Detect which cell encompasses the target text, then output its [x, y] center coordinate. 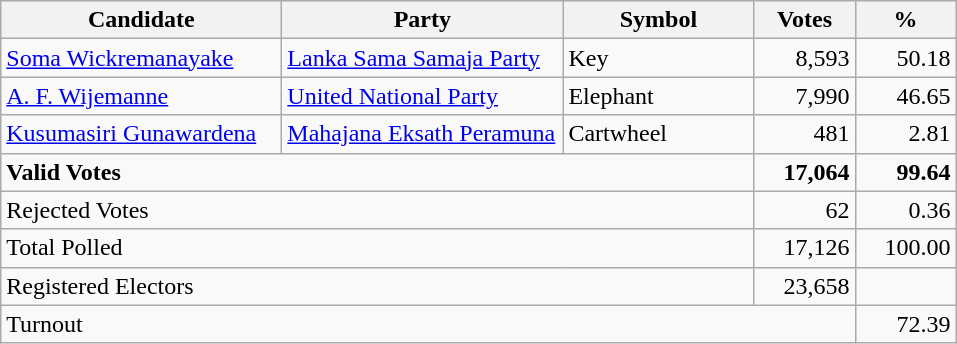
Key [658, 58]
0.36 [906, 210]
Turnout [428, 324]
Kusumasiri Gunawardena [142, 134]
United National Party [422, 96]
A. F. Wijemanne [142, 96]
Rejected Votes [378, 210]
Mahajana Eksath Peramuna [422, 134]
17,126 [804, 248]
17,064 [804, 172]
Votes [804, 20]
62 [804, 210]
Lanka Sama Samaja Party [422, 58]
% [906, 20]
Registered Electors [378, 286]
2.81 [906, 134]
Symbol [658, 20]
50.18 [906, 58]
46.65 [906, 96]
100.00 [906, 248]
Party [422, 20]
72.39 [906, 324]
481 [804, 134]
8,593 [804, 58]
Valid Votes [378, 172]
99.64 [906, 172]
Elephant [658, 96]
23,658 [804, 286]
Cartwheel [658, 134]
Total Polled [378, 248]
7,990 [804, 96]
Soma Wickremanayake [142, 58]
Candidate [142, 20]
